Output the (X, Y) coordinate of the center of the cell containing the given text.  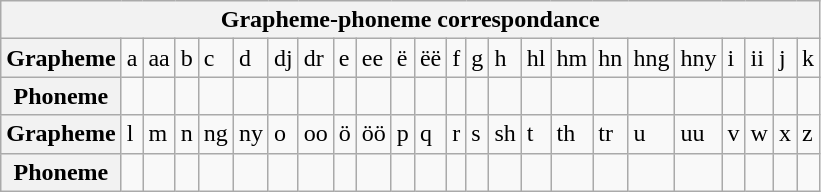
Grapheme-phoneme correspondance (410, 20)
öö (374, 134)
e (344, 58)
u (652, 134)
uu (698, 134)
s (478, 134)
ny (250, 134)
g (478, 58)
o (283, 134)
p (402, 134)
l (132, 134)
k (808, 58)
dj (283, 58)
x (784, 134)
aa (159, 58)
dr (316, 58)
tr (610, 134)
th (572, 134)
w (759, 134)
hng (652, 58)
hn (610, 58)
m (159, 134)
c (216, 58)
hny (698, 58)
f (456, 58)
b (186, 58)
j (784, 58)
ë (402, 58)
hl (536, 58)
z (808, 134)
ii (759, 58)
v (734, 134)
t (536, 134)
n (186, 134)
hm (572, 58)
ëë (430, 58)
ng (216, 134)
ö (344, 134)
sh (505, 134)
a (132, 58)
q (430, 134)
h (505, 58)
ee (374, 58)
r (456, 134)
i (734, 58)
d (250, 58)
oo (316, 134)
